Search for the cell housing the specified text and yield its [x, y] center coordinate. 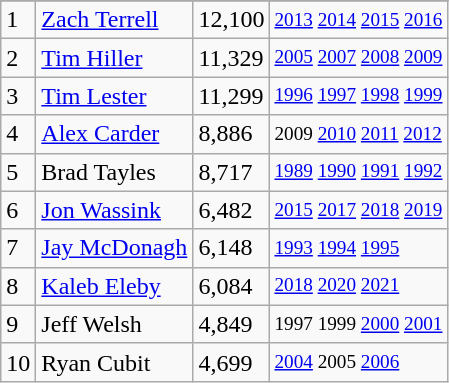
2015 2017 2018 2019 [358, 210]
Jon Wassink [114, 210]
5 [18, 172]
7 [18, 248]
6,482 [232, 210]
2009 2010 2011 2012 [358, 134]
Jay McDonagh [114, 248]
1996 1997 1998 1999 [358, 96]
1997 1999 2000 2001 [358, 324]
6 [18, 210]
1993 1994 1995 [358, 248]
9 [18, 324]
2013 2014 2015 2016 [358, 20]
2005 2007 2008 2009 [358, 58]
4,699 [232, 362]
Tim Hiller [114, 58]
8 [18, 286]
3 [18, 96]
2 [18, 58]
12,100 [232, 20]
Brad Tayles [114, 172]
6,148 [232, 248]
8,886 [232, 134]
1989 1990 1991 1992 [358, 172]
4,849 [232, 324]
Zach Terrell [114, 20]
1 [18, 20]
Alex Carder [114, 134]
11,329 [232, 58]
11,299 [232, 96]
6,084 [232, 286]
2004 2005 2006 [358, 362]
10 [18, 362]
Tim Lester [114, 96]
Kaleb Eleby [114, 286]
Ryan Cubit [114, 362]
2018 2020 2021 [358, 286]
4 [18, 134]
8,717 [232, 172]
Jeff Welsh [114, 324]
